Return the [x, y] coordinate for the center point of the cell that contains the specified text.  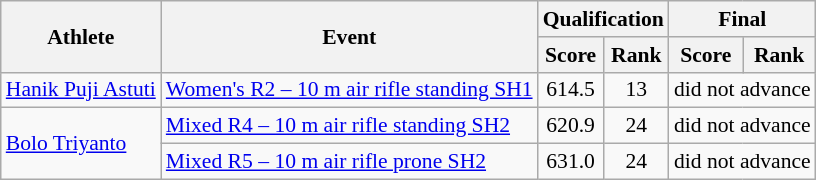
Hanik Puji Astuti [81, 90]
Athlete [81, 36]
13 [636, 90]
Bolo Triyanto [81, 144]
614.5 [571, 90]
Mixed R4 – 10 m air rifle standing SH2 [350, 126]
620.9 [571, 126]
631.0 [571, 162]
Final [742, 19]
Event [350, 36]
Mixed R5 – 10 m air rifle prone SH2 [350, 162]
Qualification [604, 19]
Women's R2 – 10 m air rifle standing SH1 [350, 90]
